Locate the cell with the specified text and output its (X, Y) center coordinate. 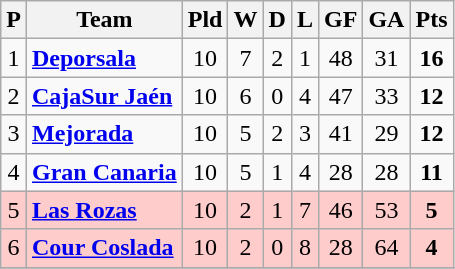
33 (386, 96)
P (14, 20)
Pts (432, 20)
Mejorada (104, 134)
Gran Canaria (104, 172)
L (304, 20)
W (246, 20)
Pld (205, 20)
46 (341, 210)
29 (386, 134)
Deporsala (104, 58)
64 (386, 248)
CajaSur Jaén (104, 96)
D (277, 20)
41 (341, 134)
GF (341, 20)
Las Rozas (104, 210)
53 (386, 210)
8 (304, 248)
11 (432, 172)
48 (341, 58)
Team (104, 20)
Cour Coslada (104, 248)
GA (386, 20)
31 (386, 58)
16 (432, 58)
47 (341, 96)
